Output the (X, Y) coordinate of the center of the cell containing the given text.  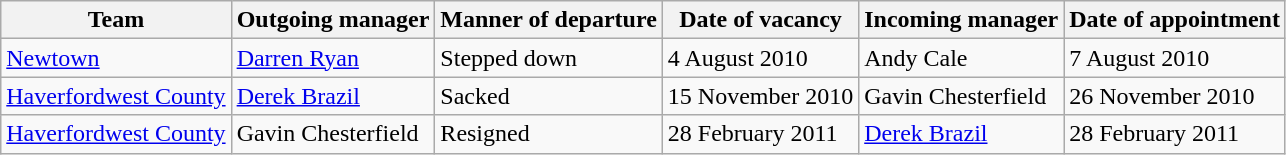
Date of appointment (1175, 20)
4 August 2010 (760, 58)
15 November 2010 (760, 96)
Darren Ryan (333, 58)
Outgoing manager (333, 20)
Manner of departure (548, 20)
Date of vacancy (760, 20)
Team (116, 20)
7 August 2010 (1175, 58)
Stepped down (548, 58)
Sacked (548, 96)
Andy Cale (962, 58)
Resigned (548, 134)
Newtown (116, 58)
Incoming manager (962, 20)
26 November 2010 (1175, 96)
